Extract the [x, y] coordinate from the center of the cell holding the provided text.  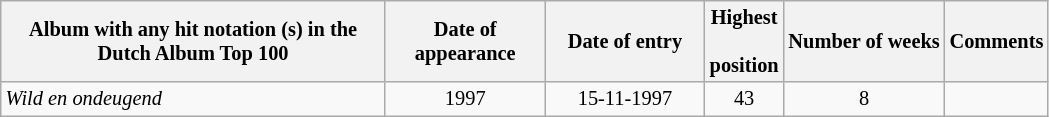
Album with any hit notation (s) in the Dutch Album Top 100 [194, 42]
Highestposition [744, 42]
Wild en ondeugend [194, 99]
Date of entry [625, 42]
43 [744, 99]
8 [864, 99]
Date of appearance [465, 42]
15-11-1997 [625, 99]
1997 [465, 99]
Comments [997, 42]
Number of weeks [864, 42]
